Find where the given text appears and provide that cell's center as (X, Y) coordinate. 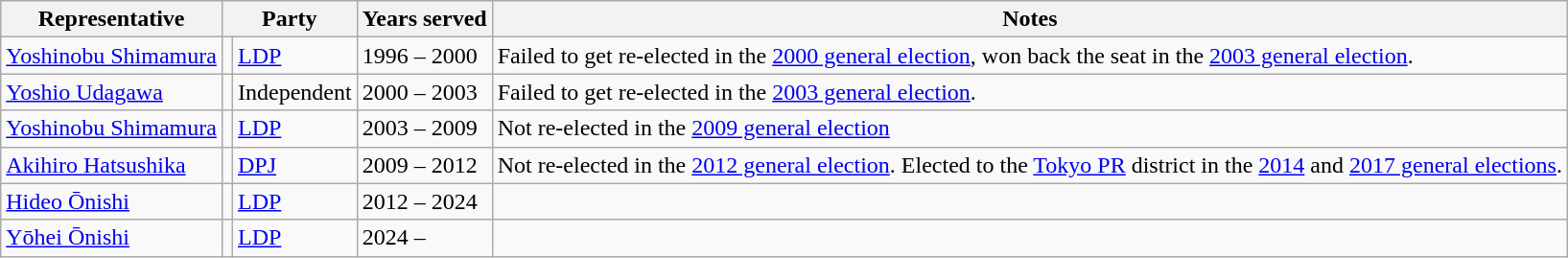
2012 – 2024 (424, 201)
DPJ (294, 165)
Akihiro Hatsushika (111, 165)
2003 – 2009 (424, 129)
Years served (424, 19)
Not re-elected in the 2012 general election. Elected to the Tokyo PR district in the 2014 and 2017 general elections. (1030, 165)
2009 – 2012 (424, 165)
Hideo Ōnishi (111, 201)
Yōhei Ōnishi (111, 238)
Notes (1030, 19)
Independent (294, 92)
Failed to get re-elected in the 2000 general election, won back the seat in the 2003 general election. (1030, 56)
1996 – 2000 (424, 56)
Yoshio Udagawa (111, 92)
Not re-elected in the 2009 general election (1030, 129)
2024 – (424, 238)
Failed to get re-elected in the 2003 general election. (1030, 92)
2000 – 2003 (424, 92)
Representative (111, 19)
Party (290, 19)
